Return (X, Y) of the center of cell containing provided text 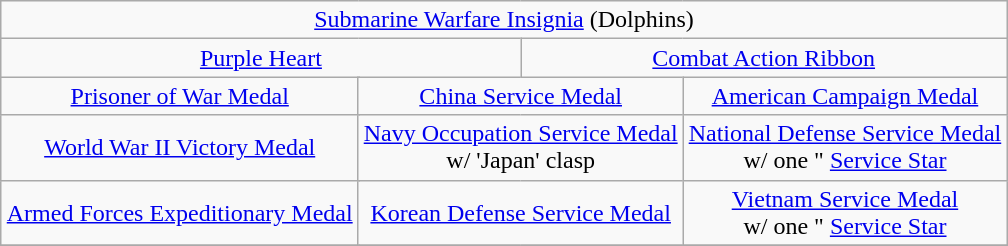
Armed Forces Expeditionary Medal (180, 212)
World War II Victory Medal (180, 148)
Submarine Warfare Insignia (Dolphins) (504, 20)
Vietnam Service Medalw/ one " Service Star (845, 212)
National Defense Service Medalw/ one " Service Star (845, 148)
Navy Occupation Service Medalw/ 'Japan' clasp (520, 148)
China Service Medal (520, 96)
American Campaign Medal (845, 96)
Purple Heart (260, 58)
Korean Defense Service Medal (520, 212)
Prisoner of War Medal (180, 96)
Combat Action Ribbon (764, 58)
